For the text-containing cell, return its midpoint in [x, y] coordinate format. 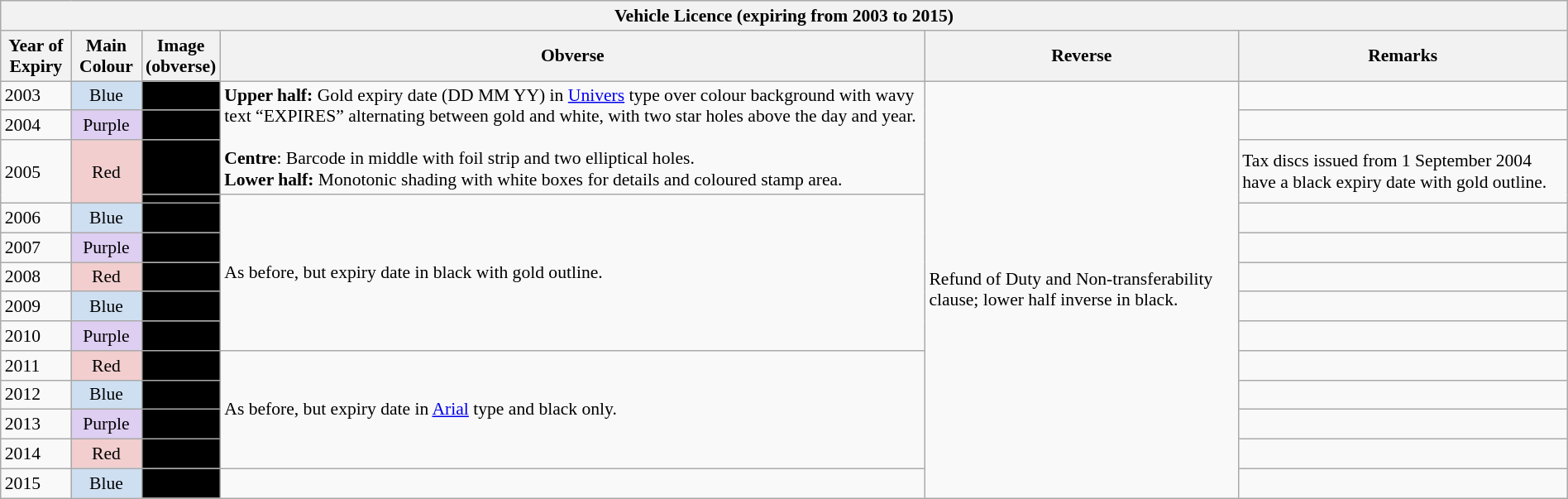
Image (obverse) [180, 56]
2015 [36, 483]
2003 [36, 96]
2007 [36, 247]
2011 [36, 366]
2012 [36, 395]
Refund of Duty and Non-transferability clause; lower half inverse in black. [1082, 290]
2014 [36, 454]
2010 [36, 336]
Tax discs issued from 1 September 2004 have a black expiry date with gold outline. [1403, 171]
Year of Expiry [36, 56]
2004 [36, 126]
As before, but expiry date in Arial type and black only. [572, 410]
2006 [36, 218]
Vehicle Licence (expiring from 2003 to 2015) [784, 16]
Remarks [1403, 56]
2008 [36, 277]
2009 [36, 307]
As before, but expiry date in black with gold outline. [572, 273]
Obverse [572, 56]
2005 [36, 171]
2013 [36, 425]
Main Colour [106, 56]
Reverse [1082, 56]
